Find where the given text appears and provide that cell's center as (X, Y) coordinate. 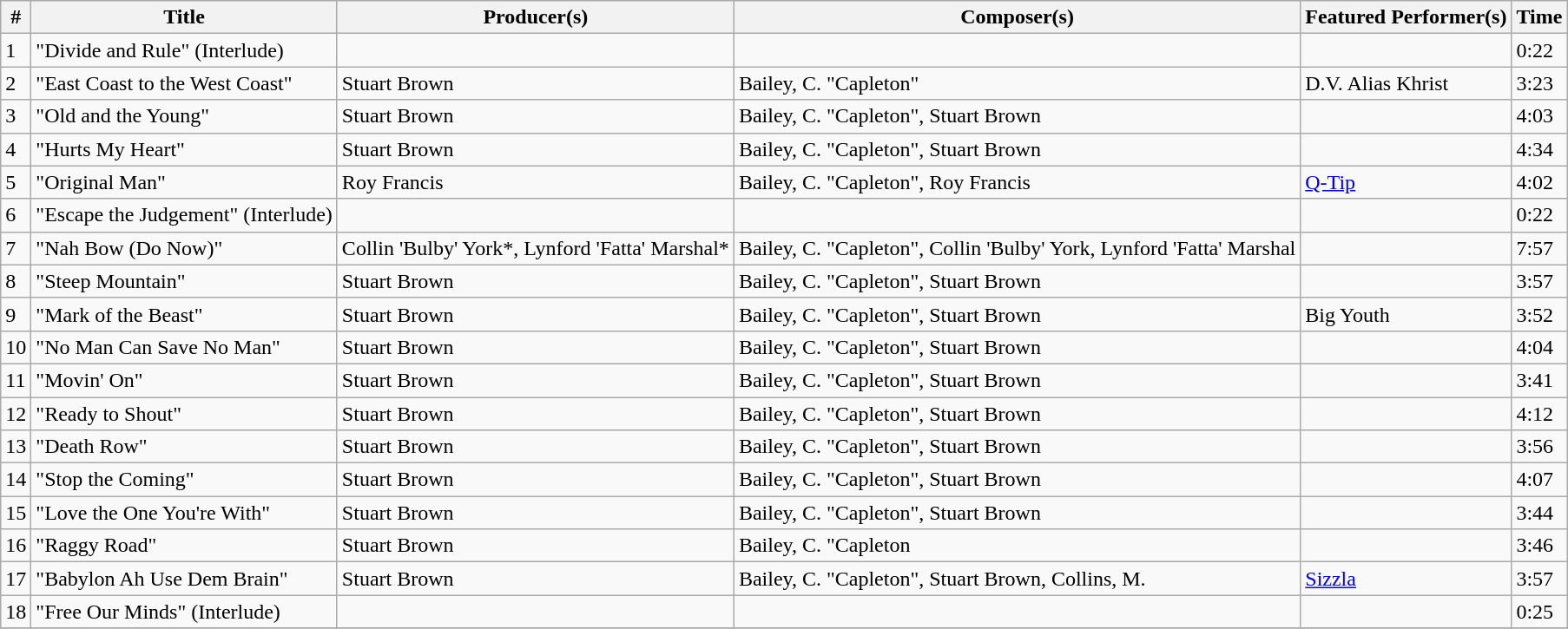
5 (16, 182)
"Steep Mountain" (184, 281)
"East Coast to the West Coast" (184, 83)
13 (16, 447)
7 (16, 248)
"Movin' On" (184, 380)
2 (16, 83)
8 (16, 281)
18 (16, 612)
"Stop the Coming" (184, 480)
Featured Performer(s) (1407, 17)
11 (16, 380)
Composer(s) (1017, 17)
"Original Man" (184, 182)
"Free Our Minds" (Interlude) (184, 612)
3:46 (1539, 546)
6 (16, 215)
"Babylon Ah Use Dem Brain" (184, 579)
Collin 'Bulby' York*, Lynford 'Fatta' Marshal* (535, 248)
Bailey, C. "Capleton", Roy Francis (1017, 182)
3:23 (1539, 83)
4:04 (1539, 347)
3:41 (1539, 380)
"Mark of the Beast" (184, 314)
"Love the One You're With" (184, 513)
4:03 (1539, 116)
1 (16, 50)
Q-Tip (1407, 182)
"Ready to Shout" (184, 414)
# (16, 17)
"No Man Can Save No Man" (184, 347)
"Escape the Judgement" (Interlude) (184, 215)
Sizzla (1407, 579)
D.V. Alias Khrist (1407, 83)
3:56 (1539, 447)
"Hurts My Heart" (184, 149)
"Old and the Young" (184, 116)
17 (16, 579)
12 (16, 414)
Bailey, C. "Capleton", Collin 'Bulby' York, Lynford 'Fatta' Marshal (1017, 248)
4:07 (1539, 480)
"Death Row" (184, 447)
Bailey, C. "Capleton (1017, 546)
"Raggy Road" (184, 546)
14 (16, 480)
9 (16, 314)
3:52 (1539, 314)
Roy Francis (535, 182)
3:44 (1539, 513)
16 (16, 546)
0:25 (1539, 612)
Title (184, 17)
4:34 (1539, 149)
Bailey, C. "Capleton", Stuart Brown, Collins, M. (1017, 579)
Time (1539, 17)
7:57 (1539, 248)
Big Youth (1407, 314)
4:12 (1539, 414)
"Divide and Rule" (Interlude) (184, 50)
Producer(s) (535, 17)
"Nah Bow (Do Now)" (184, 248)
4 (16, 149)
15 (16, 513)
4:02 (1539, 182)
3 (16, 116)
Bailey, C. "Capleton" (1017, 83)
10 (16, 347)
